Search for the cell housing the specified text and yield its [X, Y] center coordinate. 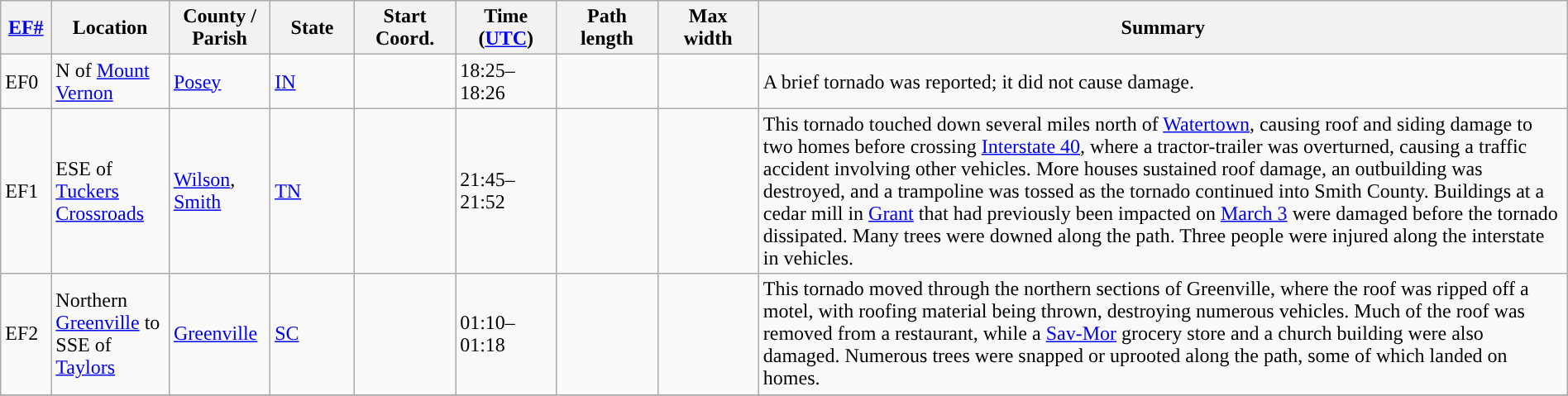
18:25–18:26 [506, 81]
Summary [1163, 28]
Time (UTC) [506, 28]
EF0 [26, 81]
County / Parish [219, 28]
IN [313, 81]
01:10–01:18 [506, 334]
TN [313, 191]
A brief tornado was reported; it did not cause damage. [1163, 81]
ESE of Tuckers Crossroads [111, 191]
Path length [607, 28]
Start Coord. [404, 28]
SC [313, 334]
Northern Greenville to SSE of Taylors [111, 334]
Location [111, 28]
Max width [708, 28]
EF# [26, 28]
State [313, 28]
21:45–21:52 [506, 191]
EF1 [26, 191]
Wilson, Smith [219, 191]
N of Mount Vernon [111, 81]
Posey [219, 81]
EF2 [26, 334]
Greenville [219, 334]
